For the text-containing cell, return its midpoint in [X, Y] coordinate format. 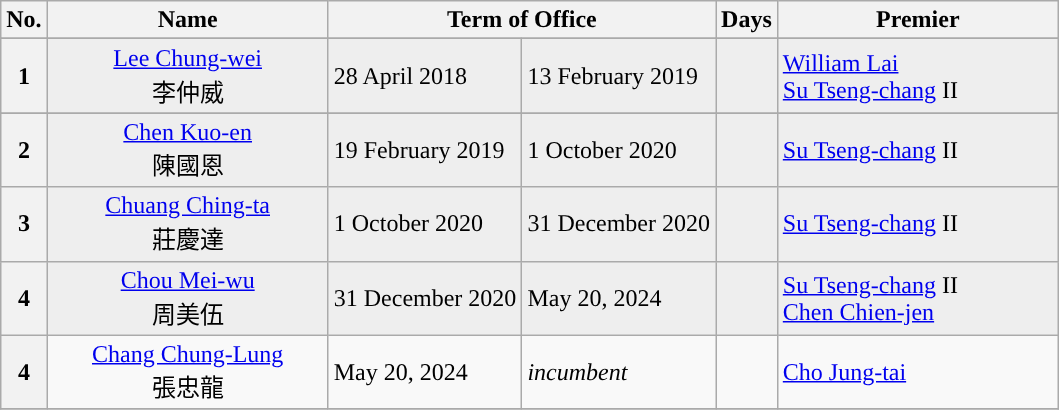
Cho Jung-tai [918, 372]
28 April 2018 [425, 76]
Chou Mei-wu周美伍 [188, 298]
Days [747, 20]
Lee Chung-wei李仲威 [188, 76]
Name [188, 20]
Su Tseng-chang IIChen Chien-jen [918, 298]
2 [24, 150]
Chang Chung-Lung張忠龍 [188, 372]
Term of Office [522, 20]
3 [24, 224]
Chuang Ching-ta莊慶達 [188, 224]
1 [24, 76]
19 February 2019 [425, 150]
William LaiSu Tseng-chang II [918, 76]
13 February 2019 [619, 76]
incumbent [619, 372]
No. [24, 20]
Chen Kuo-en陳國恩 [188, 150]
Premier [918, 20]
